Determine the (x, y) coordinate at the center of the cell enclosing the given text.  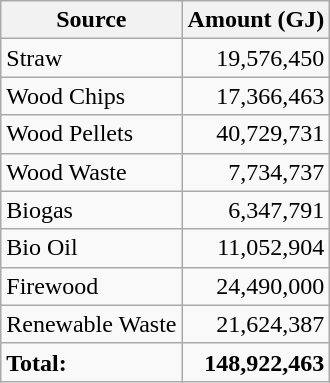
Wood Pellets (92, 134)
Source (92, 20)
Amount (GJ) (256, 20)
Biogas (92, 210)
24,490,000 (256, 286)
Straw (92, 58)
6,347,791 (256, 210)
148,922,463 (256, 362)
21,624,387 (256, 324)
17,366,463 (256, 96)
Total: (92, 362)
Wood Chips (92, 96)
40,729,731 (256, 134)
Bio Oil (92, 248)
Wood Waste (92, 172)
7,734,737 (256, 172)
Firewood (92, 286)
11,052,904 (256, 248)
19,576,450 (256, 58)
Renewable Waste (92, 324)
